Provide the (x, y) coordinate of the cell's center where the given text is located.  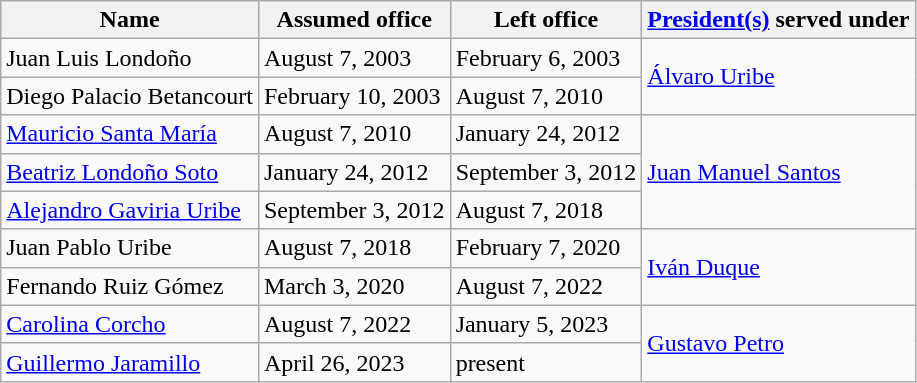
Diego Palacio Betancourt (130, 96)
February 6, 2003 (546, 58)
Beatriz Londoño Soto (130, 172)
Mauricio Santa María (130, 134)
August 7, 2003 (354, 58)
Carolina Corcho (130, 324)
Guillermo Jaramillo (130, 362)
February 7, 2020 (546, 248)
present (546, 362)
Fernando Ruiz Gómez (130, 286)
January 5, 2023 (546, 324)
Juan Manuel Santos (778, 172)
Gustavo Petro (778, 343)
President(s) served under (778, 20)
Juan Luis Londoño (130, 58)
February 10, 2003 (354, 96)
Juan Pablo Uribe (130, 248)
March 3, 2020 (354, 286)
Alejandro Gaviria Uribe (130, 210)
April 26, 2023 (354, 362)
Assumed office (354, 20)
Left office (546, 20)
Name (130, 20)
Álvaro Uribe (778, 77)
Iván Duque (778, 267)
